Output the [x, y] coordinate of the center of the cell containing the given text.  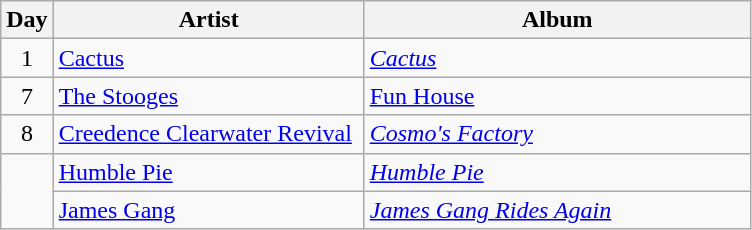
James Gang [208, 210]
Fun House [557, 96]
1 [27, 58]
The Stooges [208, 96]
James Gang Rides Again [557, 210]
Cosmo's Factory [557, 134]
Artist [208, 20]
Album [557, 20]
Day [27, 20]
8 [27, 134]
Creedence Clearwater Revival [208, 134]
7 [27, 96]
